Determine the [X, Y] coordinate at the center of the cell enclosing the given text.  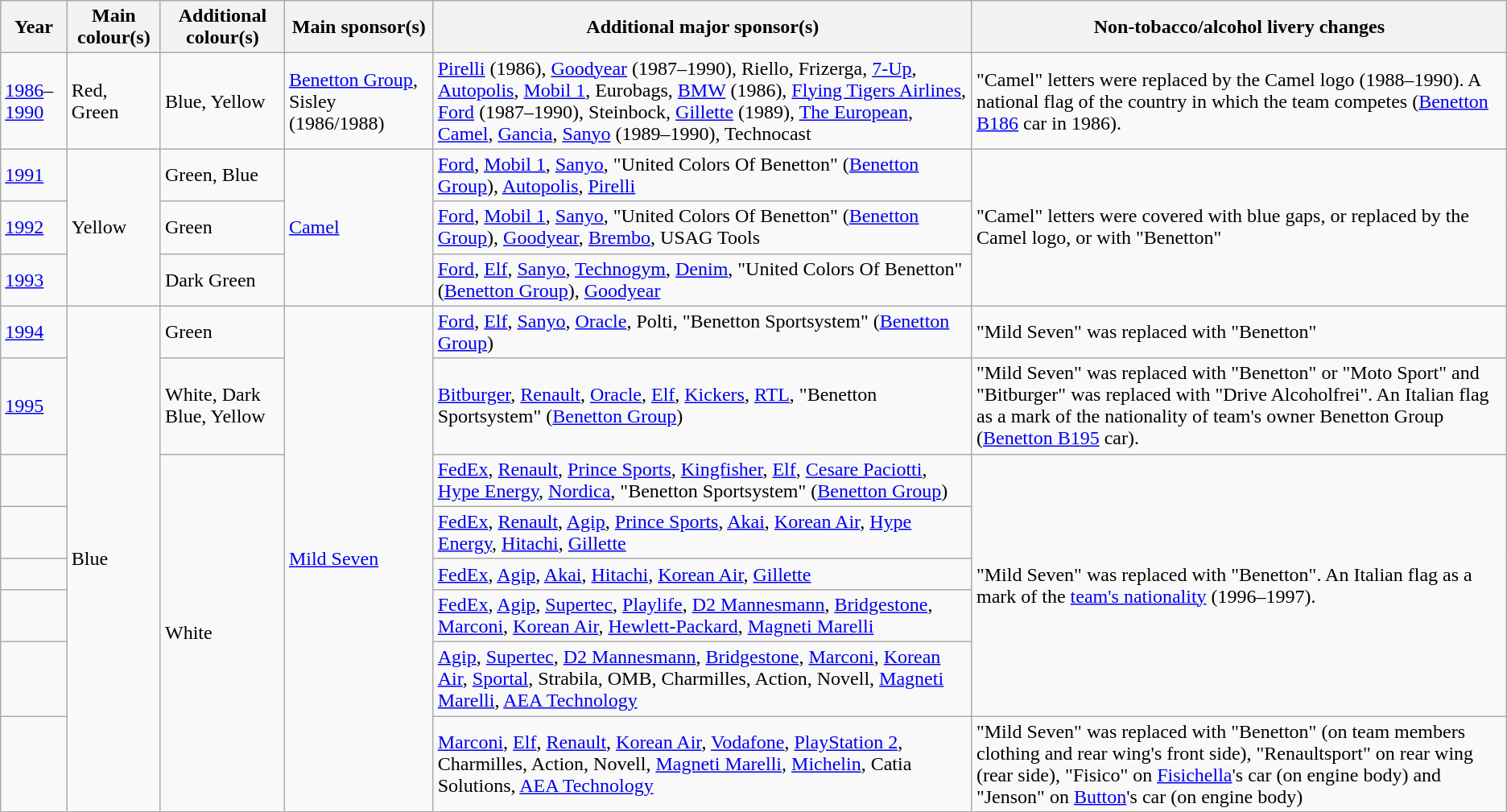
Main sponsor(s) [359, 27]
Blue, Yellow [222, 101]
"Camel" letters were replaced by the Camel logo (1988–1990). A national flag of the country in which the team competes (Benetton B186 car in 1986). [1239, 101]
Additional major sponsor(s) [702, 27]
White [222, 633]
Mild Seven [359, 559]
FedEx, Renault, Agip, Prince Sports, Akai, Korean Air, Hype Energy, Hitachi, Gillette [702, 533]
Agip, Supertec, D2 Mannesmann, Bridgestone, Marconi, Korean Air, Sportal, Strabila, OMB, Charmilles, Action, Novell, Magneti Marelli, AEA Technology [702, 678]
1993 [34, 280]
Main colour(s) [114, 27]
1986–1990 [34, 101]
Bitburger, Renault, Oracle, Elf, Kickers, RTL, "Benetton Sportsystem" (Benetton Group) [702, 406]
1991 [34, 175]
Marconi, Elf, Renault, Korean Air, Vodafone, PlayStation 2, Charmilles, Action, Novell, Magneti Marelli, Michelin, Catia Solutions, AEA Technology [702, 765]
Camel [359, 227]
Year [34, 27]
Additional colour(s) [222, 27]
FedEx, Agip, Akai, Hitachi, Korean Air, Gillette [702, 574]
"Mild Seven" was replaced with "Benetton" [1239, 332]
1992 [34, 227]
Ford, Elf, Sanyo, Technogym, Denim, "United Colors Of Benetton" (Benetton Group), Goodyear [702, 280]
Non-tobacco/alcohol livery changes [1239, 27]
Benetton Group, Sisley (1986/1988) [359, 101]
Ford, Mobil 1, Sanyo, "United Colors Of Benetton" (Benetton Group), Goodyear, Brembo, USAG Tools [702, 227]
1994 [34, 332]
FedEx, Renault, Prince Sports, Kingfisher, Elf, Cesare Paciotti, Hype Energy, Nordica, "Benetton Sportsystem" (Benetton Group) [702, 480]
Blue [114, 559]
"Camel" letters were covered with blue gaps, or replaced by the Camel logo, or with "Benetton" [1239, 227]
Ford, Mobil 1, Sanyo, "United Colors Of Benetton" (Benetton Group), Autopolis, Pirelli [702, 175]
White, Dark Blue, Yellow [222, 406]
Dark Green [222, 280]
"Mild Seven" was replaced with "Benetton". An Italian flag as a mark of the team's nationality (1996–1997). [1239, 584]
FedEx, Agip, Supertec, Playlife, D2 Mannesmann, Bridgestone, Marconi, Korean Air, Hewlett-Packard, Magneti Marelli [702, 615]
1995 [34, 406]
Yellow [114, 227]
Green, Blue [222, 175]
Ford, Elf, Sanyo, Oracle, Polti, "Benetton Sportsystem" (Benetton Group) [702, 332]
Red, Green [114, 101]
